Search for the cell housing the specified text and yield its (X, Y) center coordinate. 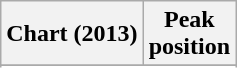
Peakposition (189, 34)
Chart (2013) (72, 34)
